Capture the cell that displays the provided text and extract its (x, y) central coordinate. 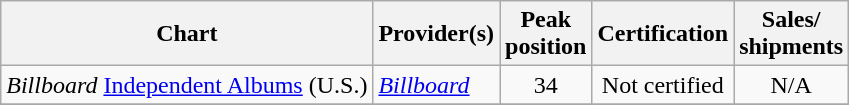
Billboard (436, 85)
34 (546, 85)
Sales/shipments (792, 34)
Provider(s) (436, 34)
Billboard Independent Albums (U.S.) (187, 85)
Chart (187, 34)
Not certified (663, 85)
Peakposition (546, 34)
N/A (792, 85)
Certification (663, 34)
